Return the (X, Y) coordinate for the center point of the cell that contains the specified text.  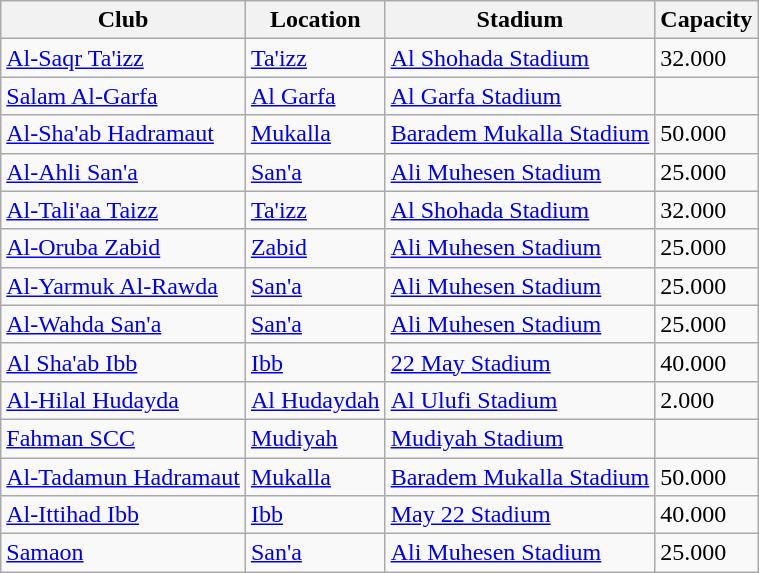
Samaon (124, 553)
Al-Ittihad Ibb (124, 515)
Stadium (520, 20)
Club (124, 20)
2.000 (706, 400)
Fahman SCC (124, 438)
Capacity (706, 20)
Al Sha'ab Ibb (124, 362)
Al-Wahda San'a (124, 324)
Al-Sha'ab Hadramaut (124, 134)
Al-Oruba Zabid (124, 248)
Al-Tadamun Hadramaut (124, 477)
May 22 Stadium (520, 515)
Al-Hilal Hudayda (124, 400)
Al Garfa (315, 96)
Mudiyah (315, 438)
Al-Tali'aa Taizz (124, 210)
Al-Saqr Ta'izz (124, 58)
Location (315, 20)
Mudiyah Stadium (520, 438)
Al Ulufi Stadium (520, 400)
Zabid (315, 248)
Al-Yarmuk Al-Rawda (124, 286)
Al-Ahli San'a (124, 172)
Al Garfa Stadium (520, 96)
22 May Stadium (520, 362)
Salam Al-Garfa (124, 96)
Al Hudaydah (315, 400)
